Return (X, Y) of the center of cell containing provided text 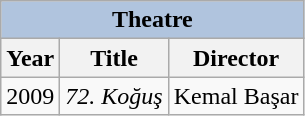
Year (30, 58)
Theatre (152, 20)
2009 (30, 96)
Director (236, 58)
72. Koğuş (114, 96)
Kemal Başar (236, 96)
Title (114, 58)
